Pinpoint the cell where the given text exists, returning its (X, Y) midpoint coordinate. 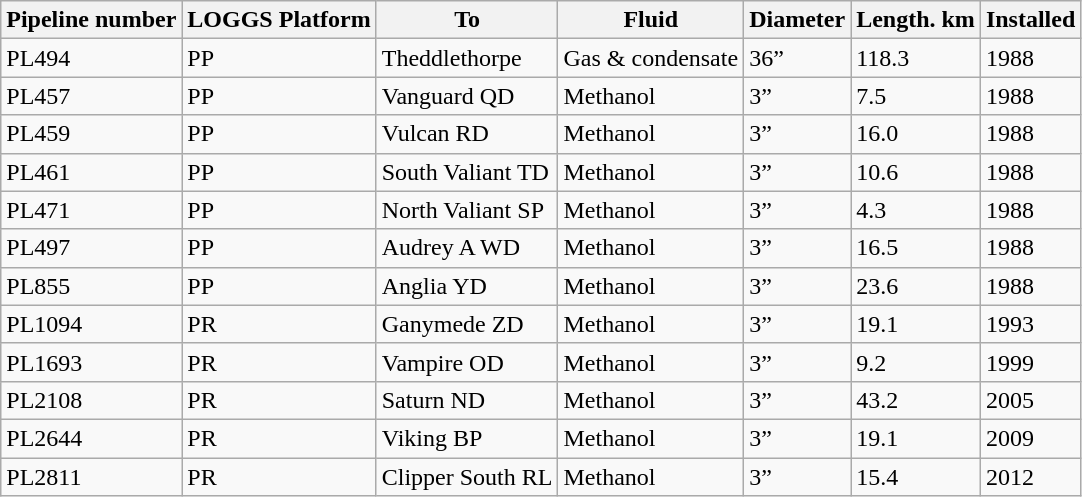
Ganymede ZD (467, 324)
PL497 (92, 248)
4.3 (916, 210)
PL2811 (92, 477)
118.3 (916, 58)
23.6 (916, 286)
PL471 (92, 210)
9.2 (916, 362)
Theddlethorpe (467, 58)
Anglia YD (467, 286)
PL494 (92, 58)
PL2644 (92, 438)
16.5 (916, 248)
Clipper South RL (467, 477)
Pipeline number (92, 20)
2005 (1030, 400)
PL457 (92, 96)
43.2 (916, 400)
1999 (1030, 362)
Vampire OD (467, 362)
North Valiant SP (467, 210)
Length. km (916, 20)
Diameter (798, 20)
PL459 (92, 134)
Installed (1030, 20)
36” (798, 58)
PL461 (92, 172)
10.6 (916, 172)
2012 (1030, 477)
16.0 (916, 134)
Audrey A WD (467, 248)
LOGGS Platform (279, 20)
Vulcan RD (467, 134)
Saturn ND (467, 400)
2009 (1030, 438)
South Valiant TD (467, 172)
PL1094 (92, 324)
PL2108 (92, 400)
PL855 (92, 286)
PL1693 (92, 362)
Viking BP (467, 438)
To (467, 20)
Vanguard QD (467, 96)
1993 (1030, 324)
7.5 (916, 96)
Fluid (651, 20)
15.4 (916, 477)
Gas & condensate (651, 58)
